From the cell containing the given text, extract its center point as (x, y) coordinate. 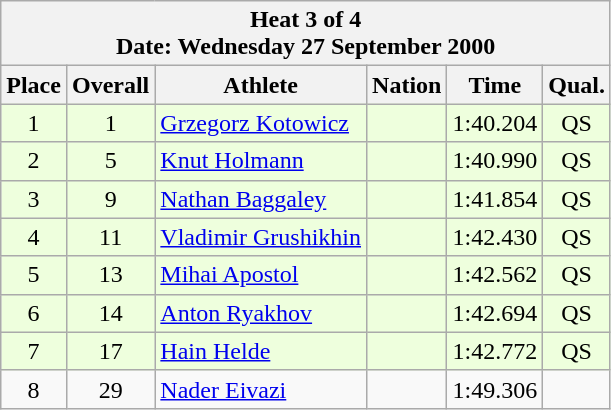
Overall (110, 85)
Nation (407, 85)
2 (34, 161)
Place (34, 85)
Mihai Apostol (261, 275)
1:40.204 (495, 123)
1:40.990 (495, 161)
Nader Eivazi (261, 389)
1:42.772 (495, 351)
Time (495, 85)
1:49.306 (495, 389)
Knut Holmann (261, 161)
13 (110, 275)
1:42.562 (495, 275)
9 (110, 199)
4 (34, 237)
3 (34, 199)
29 (110, 389)
1:41.854 (495, 199)
17 (110, 351)
7 (34, 351)
Vladimir Grushikhin (261, 237)
11 (110, 237)
Nathan Baggaley (261, 199)
6 (34, 313)
Athlete (261, 85)
Hain Helde (261, 351)
Anton Ryakhov (261, 313)
Qual. (577, 85)
1:42.430 (495, 237)
1:42.694 (495, 313)
Heat 3 of 4 Date: Wednesday 27 September 2000 (306, 34)
Grzegorz Kotowicz (261, 123)
14 (110, 313)
8 (34, 389)
